Provide the (x, y) coordinate of the cell's center where the given text is located.  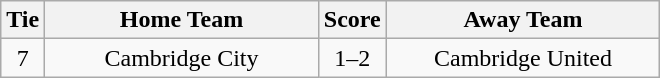
Tie (23, 20)
Score (352, 20)
1–2 (352, 58)
7 (23, 58)
Away Team (523, 20)
Cambridge United (523, 58)
Cambridge City (182, 58)
Home Team (182, 20)
